From the cell containing the given text, extract its center point as (x, y) coordinate. 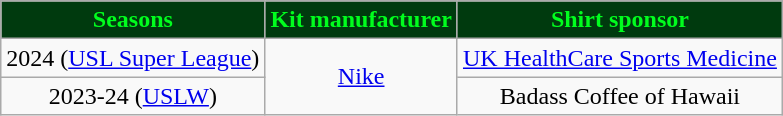
2023-24 (USLW) (133, 96)
Nike (362, 77)
2024 (USL Super League) (133, 58)
UK HealthCare Sports Medicine (620, 58)
Seasons (133, 20)
Badass Coffee of Hawaii (620, 96)
Shirt sponsor (620, 20)
Kit manufacturer (362, 20)
